Provide the (X, Y) coordinate of the cell's center where the given text is located.  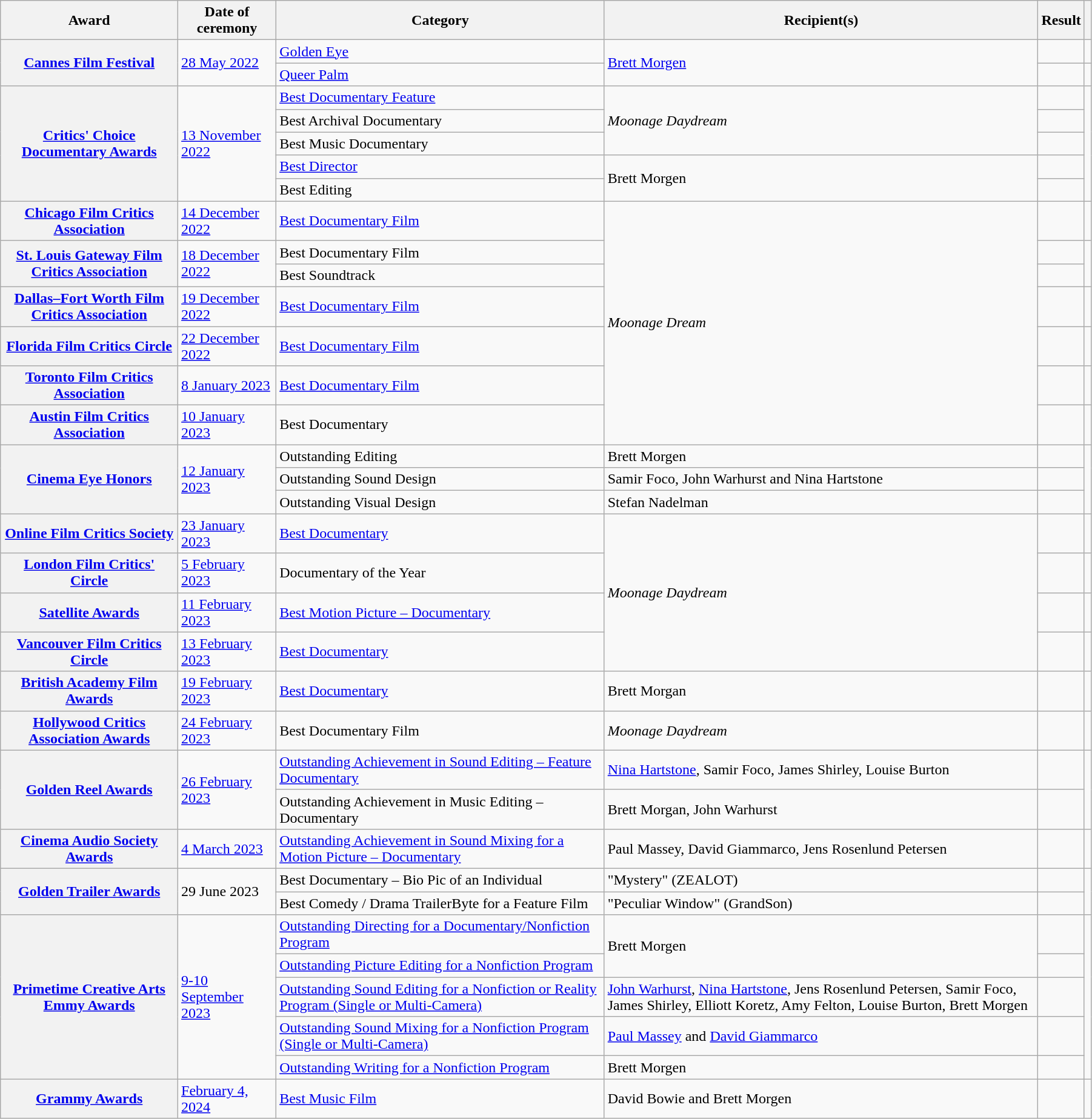
Cinema Audio Society Awards (90, 848)
18 December 2022 (227, 264)
Outstanding Sound Design (441, 479)
Golden Eye (441, 51)
28 May 2022 (227, 63)
23 January 2023 (227, 533)
Award (90, 21)
Moonage Dream (821, 322)
29 June 2023 (227, 891)
British Academy Film Awards (90, 691)
John Warhurst, Nina Hartstone, Jens Rosenlund Petersen, Samir Foco, James Shirley, Elliott Koretz, Amy Felton, Louise Burton, Brett Morgen (821, 997)
Primetime Creative Arts Emmy Awards (90, 997)
Vancouver Film Critics Circle (90, 652)
9-10 September 2023 (227, 997)
Best Comedy / Drama TrailerByte for a Feature Film (441, 903)
Outstanding Sound Editing for a Nonfiction or Reality Program (Single or Multi-Camera) (441, 997)
Florida Film Critics Circle (90, 345)
Recipient(s) (821, 21)
Outstanding Sound Mixing for a Nonfiction Program (Single or Multi-Camera) (441, 1036)
Online Film Critics Society (90, 533)
Outstanding Achievement in Music Editing – Documentary (441, 809)
Queer Palm (441, 75)
Best Music Film (441, 1099)
"Mystery" (ZEALOT) (821, 880)
Best Soundtrack (441, 275)
Stefan Nadelman (821, 502)
Outstanding Directing for a Documentary/Nonfiction Program (441, 934)
Outstanding Visual Design (441, 502)
Documentary of the Year (441, 573)
Best Archival Documentary (441, 121)
Cinema Eye Honors (90, 479)
Brett Morgan (821, 691)
Golden Reel Awards (90, 789)
26 February 2023 (227, 789)
Best Motion Picture – Documentary (441, 612)
22 December 2022 (227, 345)
14 December 2022 (227, 221)
Category (441, 21)
Best Documentary – Bio Pic of an Individual (441, 880)
"Peculiar Window" (GrandSon) (821, 903)
19 February 2023 (227, 691)
David Bowie and Brett Morgen (821, 1099)
Outstanding Achievement in Sound Mixing for a Motion Picture – Documentary (441, 848)
Golden Trailer Awards (90, 891)
February 4, 2024 (227, 1099)
Nina Hartstone, Samir Foco, James Shirley, Louise Burton (821, 769)
Toronto Film Critics Association (90, 385)
13 February 2023 (227, 652)
Samir Foco, John Warhurst and Nina Hartstone (821, 479)
Outstanding Editing (441, 456)
11 February 2023 (227, 612)
Satellite Awards (90, 612)
13 November 2022 (227, 144)
Date of ceremony (227, 21)
12 January 2023 (227, 479)
10 January 2023 (227, 425)
Outstanding Picture Editing for a Nonfiction Program (441, 966)
Outstanding Writing for a Nonfiction Program (441, 1068)
Critics' Choice Documentary Awards (90, 144)
8 January 2023 (227, 385)
Chicago Film Critics Association (90, 221)
Best Music Documentary (441, 144)
Result (1061, 21)
Grammy Awards (90, 1099)
Paul Massey, David Giammarco, Jens Rosenlund Petersen (821, 848)
Brett Morgan, John Warhurst (821, 809)
Dallas–Fort Worth Film Critics Association (90, 307)
24 February 2023 (227, 731)
Best Editing (441, 190)
Outstanding Achievement in Sound Editing – Feature Documentary (441, 769)
5 February 2023 (227, 573)
St. Louis Gateway Film Critics Association (90, 264)
Best Director (441, 167)
London Film Critics' Circle (90, 573)
Austin Film Critics Association (90, 425)
Best Documentary Feature (441, 98)
Cannes Film Festival (90, 63)
4 March 2023 (227, 848)
Paul Massey and David Giammarco (821, 1036)
Hollywood Critics Association Awards (90, 731)
19 December 2022 (227, 307)
